Provide the [x, y] coordinate of the cell's center where the given text is located.  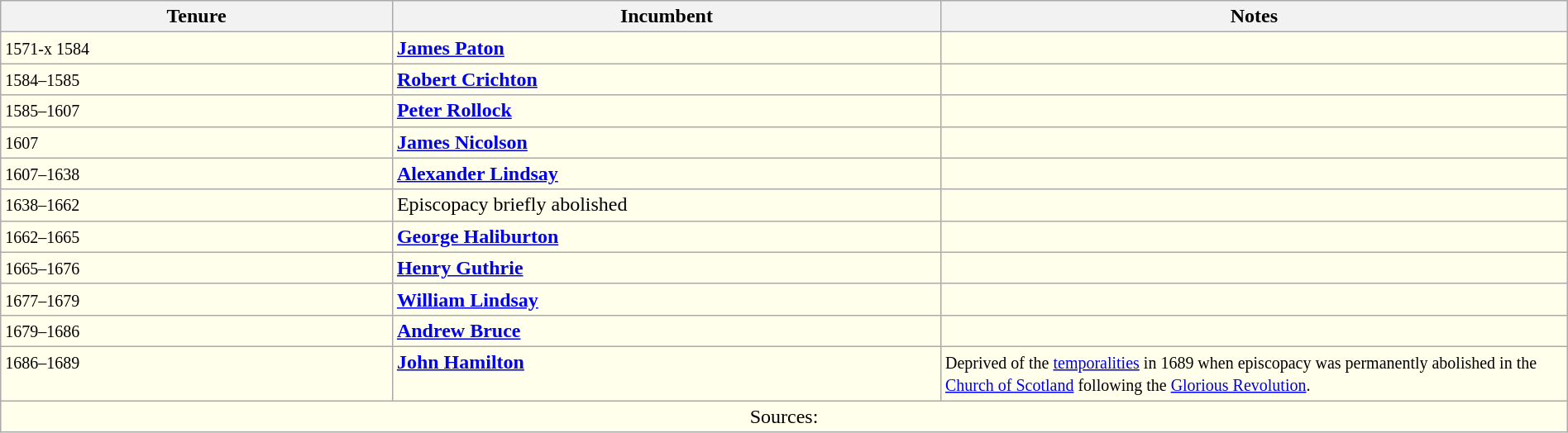
Robert Crichton [667, 79]
1662–1665 [197, 236]
Incumbent [667, 17]
John Hamilton [667, 374]
Deprived of the temporalities in 1689 when episcopacy was permanently abolished in the Church of Scotland following the Glorious Revolution. [1254, 374]
George Haliburton [667, 236]
Andrew Bruce [667, 331]
1677–1679 [197, 299]
William Lindsay [667, 299]
Henry Guthrie [667, 268]
1679–1686 [197, 331]
Episcopacy briefly abolished [667, 205]
1584–1585 [197, 79]
Notes [1254, 17]
1571-x 1584 [197, 48]
Tenure [197, 17]
1607–1638 [197, 174]
Alexander Lindsay [667, 174]
1665–1676 [197, 268]
1686–1689 [197, 374]
1638–1662 [197, 205]
Sources: [784, 416]
James Nicolson [667, 142]
1607 [197, 142]
James Paton [667, 48]
Peter Rollock [667, 111]
1585–1607 [197, 111]
